Scan for the cell matching the given text and deliver its [x, y] coordinate at center. 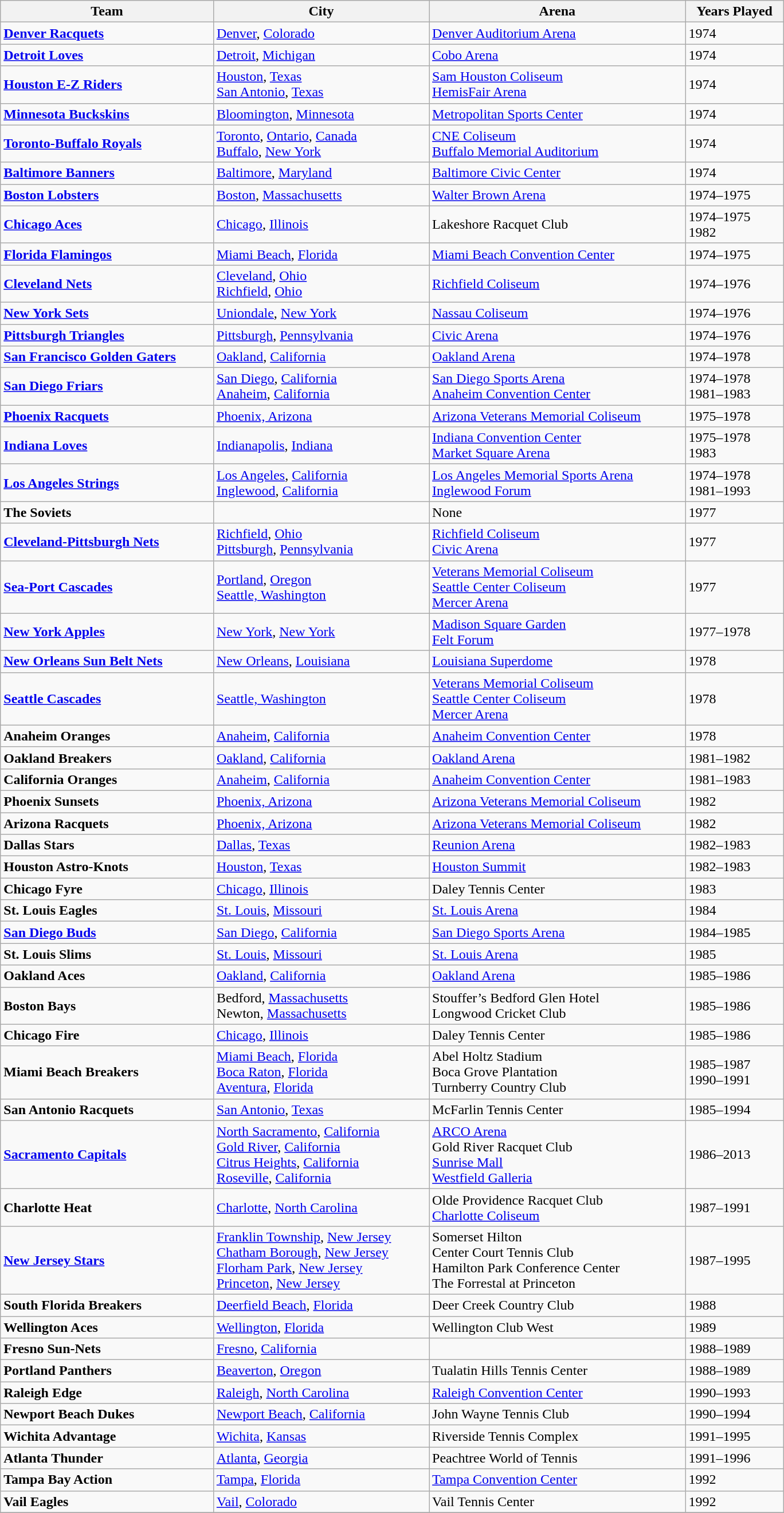
San Diego Sports Arena [557, 932]
Detroit Loves [107, 55]
San Diego Sports ArenaAnaheim Convention Center [557, 386]
Vail Tennis Center [557, 1502]
San Antonio, Texas [321, 1110]
Uniondale, New York [321, 313]
Sea-Port Cascades [107, 587]
Dallas, Texas [321, 845]
South Florida Breakers [107, 1305]
San Diego, California [321, 932]
Dallas Stars [107, 845]
Olde Providence Racquet ClubCharlotte Coliseum [557, 1207]
1987–1995 [735, 1260]
Boston Bays [107, 1005]
Portland, OregonSeattle, Washington [321, 587]
San Antonio Racquets [107, 1110]
St. Louis Slims [107, 954]
San Diego Buds [107, 932]
Walter Brown Arena [557, 195]
Metropolitan Sports Center [557, 114]
1984–1985 [735, 932]
1975–19781983 [735, 446]
San Diego, CaliforniaAnaheim, California [321, 386]
1984 [735, 911]
San Diego Friars [107, 386]
Peachtree World of Tennis [557, 1458]
Tampa, Florida [321, 1480]
1985 [735, 954]
New Orleans Sun Belt Nets [107, 661]
Minnesota Buckskins [107, 114]
Tualatin Hills Tennis Center [557, 1371]
None [557, 512]
Chicago Fyre [107, 889]
City [321, 11]
Sam Houston ColiseumHemisFair Arena [557, 85]
Florida Flamingos [107, 254]
Abel Holtz StadiumBoca Grove PlantationTurnberry Country Club [557, 1072]
Los Angeles Memorial Sports ArenaInglewood Forum [557, 483]
New York Apples [107, 632]
Franklin Township, New JerseyChatham Borough, New JerseyFlorham Park, New JerseyPrinceton, New Jersey [321, 1260]
Cleveland-Pittsburgh Nets [107, 542]
Houston, Texas [321, 867]
Portland Panthers [107, 1371]
Riverside Tennis Complex [557, 1436]
Oakland Breakers [107, 758]
Reunion Arena [557, 845]
ARCO ArenaGold River Racquet ClubSunrise MallWestfield Galleria [557, 1154]
Fresno Sun-Nets [107, 1349]
Miami Beach Breakers [107, 1072]
Denver Racquets [107, 33]
1990–1994 [735, 1414]
North Sacramento, CaliforniaGold River, CaliforniaCitrus Heights, CaliforniaRoseville, California [321, 1154]
Deerfield Beach, Florida [321, 1305]
1985–19871990–1991 [735, 1072]
1987–1991 [735, 1207]
1991–1995 [735, 1436]
Raleigh, North Carolina [321, 1393]
Houston Summit [557, 867]
Wellington, Florida [321, 1327]
Civic Arena [557, 335]
Madison Square GardenFelt Forum [557, 632]
Chicago Aces [107, 225]
Houston Astro-Knots [107, 867]
1990–1993 [735, 1393]
Beaverton, Oregon [321, 1371]
1975–1978 [735, 416]
Baltimore Civic Center [557, 173]
New York Sets [107, 313]
Denver, Colorado [321, 33]
1986–2013 [735, 1154]
Toronto, Ontario, CanadaBuffalo, New York [321, 143]
Chicago Fire [107, 1035]
Atlanta Thunder [107, 1458]
St. Louis Eagles [107, 911]
Wellington Club West [557, 1327]
1989 [735, 1327]
Cleveland Nets [107, 283]
Phoenix Racquets [107, 416]
Cleveland, OhioRichfield, Ohio [321, 283]
Tampa Convention Center [557, 1480]
Richfield Coliseum [557, 283]
Sacramento Capitals [107, 1154]
Seattle Cascades [107, 699]
Tampa Bay Action [107, 1480]
New York, New York [321, 632]
1974–1978 [735, 357]
Vail Eagles [107, 1502]
Seattle, Washington [321, 699]
Nassau Coliseum [557, 313]
Baltimore Banners [107, 173]
CNE ColiseumBuffalo Memorial Auditorium [557, 143]
Arena [557, 11]
Wichita Advantage [107, 1436]
Pittsburgh Triangles [107, 335]
Team [107, 11]
Phoenix Sunsets [107, 801]
Richfield, OhioPittsburgh, Pennsylvania [321, 542]
Pittsburgh, Pennsylvania [321, 335]
Bloomington, Minnesota [321, 114]
Wichita, Kansas [321, 1436]
San Francisco Golden Gaters [107, 357]
Toronto-Buffalo Royals [107, 143]
1981–1982 [735, 758]
Raleigh Edge [107, 1393]
1991–1996 [735, 1458]
1988 [735, 1305]
Boston Lobsters [107, 195]
Louisiana Superdome [557, 661]
California Oranges [107, 779]
Atlanta, Georgia [321, 1458]
Wellington Aces [107, 1327]
Raleigh Convention Center [557, 1393]
Miami Beach, Florida [321, 254]
Bedford, MassachusettsNewton, Massachusetts [321, 1005]
New Orleans, Louisiana [321, 661]
Years Played [735, 11]
Detroit, Michigan [321, 55]
John Wayne Tennis Club [557, 1414]
1974–19781981–1983 [735, 386]
1985–1994 [735, 1110]
Indianapolis, Indiana [321, 446]
Houston, TexasSan Antonio, Texas [321, 85]
Houston E-Z Riders [107, 85]
The Soviets [107, 512]
Oakland Aces [107, 976]
Miami Beach, FloridaBoca Raton, FloridaAventura, Florida [321, 1072]
Denver Auditorium Arena [557, 33]
Los Angeles Strings [107, 483]
1974–19781981–1993 [735, 483]
1974–19751982 [735, 225]
Stouffer’s Bedford Glen HotelLongwood Cricket Club [557, 1005]
Indiana Convention CenterMarket Square Arena [557, 446]
McFarlin Tennis Center [557, 1110]
New Jersey Stars [107, 1260]
1977–1978 [735, 632]
Lakeshore Racquet Club [557, 225]
Vail, Colorado [321, 1502]
Charlotte Heat [107, 1207]
Miami Beach Convention Center [557, 254]
Anaheim Oranges [107, 736]
Fresno, California [321, 1349]
Arizona Racquets [107, 824]
Deer Creek Country Club [557, 1305]
Newport Beach Dukes [107, 1414]
Los Angeles, CaliforniaInglewood, California [321, 483]
Boston, Massachusetts [321, 195]
Richfield ColiseumCivic Arena [557, 542]
Cobo Arena [557, 55]
Newport Beach, California [321, 1414]
1983 [735, 889]
1981–1983 [735, 779]
Somerset HiltonCenter Court Tennis ClubHamilton Park Conference CenterThe Forrestal at Princeton [557, 1260]
Charlotte, North Carolina [321, 1207]
Baltimore, Maryland [321, 173]
Indiana Loves [107, 446]
